Find where the given text appears and provide that cell's center as (X, Y) coordinate. 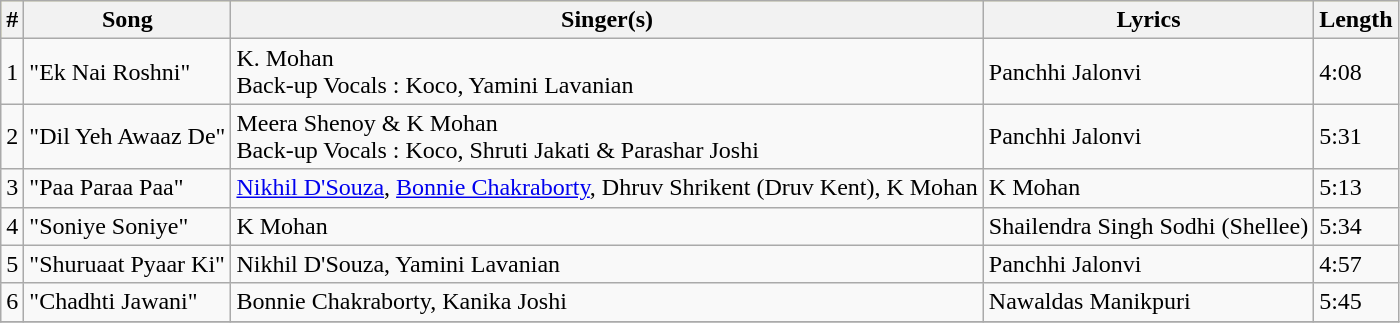
"Dil Yeh Awaaz De" (128, 136)
Nawaldas Manikpuri (1148, 302)
Length (1356, 20)
"Shuruaat Pyaar Ki" (128, 264)
"Chadhti Jawani" (128, 302)
4:08 (1356, 72)
6 (12, 302)
5:45 (1356, 302)
K. MohanBack-up Vocals : Koco, Yamini Lavanian (607, 72)
4 (12, 226)
3 (12, 188)
Lyrics (1148, 20)
# (12, 20)
1 (12, 72)
Bonnie Chakraborty, Kanika Joshi (607, 302)
2 (12, 136)
Nikhil D'Souza, Yamini Lavanian (607, 264)
4:57 (1356, 264)
5:31 (1356, 136)
"Ek Nai Roshni" (128, 72)
"Soniye Soniye" (128, 226)
5 (12, 264)
Shailendra Singh Sodhi (Shellee) (1148, 226)
"Paa Paraa Paa" (128, 188)
Song (128, 20)
Singer(s) (607, 20)
5:13 (1356, 188)
5:34 (1356, 226)
Meera Shenoy & K MohanBack-up Vocals : Koco, Shruti Jakati & Parashar Joshi (607, 136)
Nikhil D'Souza, Bonnie Chakraborty, Dhruv Shrikent (Druv Kent), K Mohan (607, 188)
